For the text-containing cell, return its midpoint in [x, y] coordinate format. 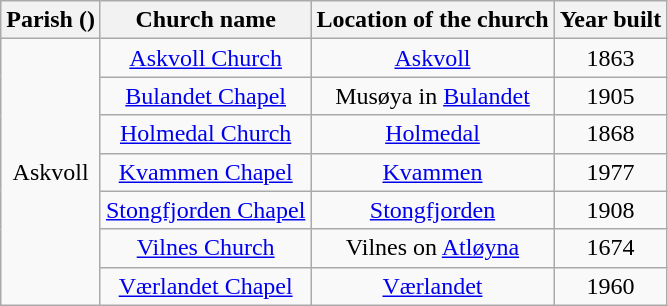
1977 [610, 172]
Church name [205, 20]
Askvoll Church [205, 58]
1674 [610, 248]
Holmedal [432, 134]
Stongfjorden Chapel [205, 210]
Vilnes on Atløyna [432, 248]
Holmedal Church [205, 134]
1863 [610, 58]
Værlandet Chapel [205, 286]
1905 [610, 96]
Kvammen Chapel [205, 172]
Vilnes Church [205, 248]
1960 [610, 286]
Parish () [51, 20]
Bulandet Chapel [205, 96]
Musøya in Bulandet [432, 96]
Location of the church [432, 20]
1868 [610, 134]
1908 [610, 210]
Year built [610, 20]
Stongfjorden [432, 210]
Værlandet [432, 286]
Kvammen [432, 172]
